Pinpoint the cell where the given text exists, returning its [X, Y] midpoint coordinate. 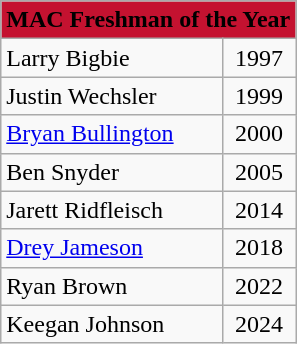
2014 [258, 210]
2018 [258, 248]
Keegan Johnson [112, 324]
2000 [258, 134]
1999 [258, 96]
Bryan Bullington [112, 134]
Justin Wechsler [112, 96]
MAC Freshman of the Year [148, 20]
2024 [258, 324]
2022 [258, 286]
Jarett Ridfleisch [112, 210]
Drey Jameson [112, 248]
Larry Bigbie [112, 58]
1997 [258, 58]
2005 [258, 172]
Ben Snyder [112, 172]
Ryan Brown [112, 286]
